Identify which cell holds the provided text, then report its [X, Y] central coordinate. 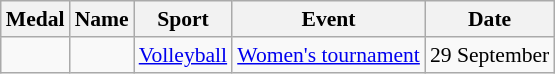
Volleyball [183, 55]
Name [102, 19]
Date [490, 19]
Medal [36, 19]
Event [328, 19]
Women's tournament [328, 55]
29 September [490, 55]
Sport [183, 19]
